Pinpoint the cell where the given text exists, returning its [X, Y] midpoint coordinate. 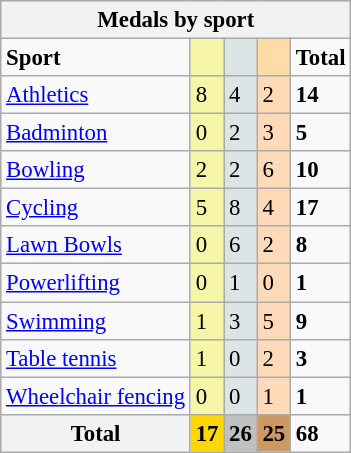
Wheelchair fencing [96, 396]
10 [320, 170]
Sport [96, 58]
26 [240, 433]
Powerlifting [96, 283]
Bowling [96, 170]
Table tennis [96, 358]
Lawn Bowls [96, 245]
14 [320, 95]
Cycling [96, 208]
Badminton [96, 133]
Athletics [96, 95]
68 [320, 433]
25 [274, 433]
9 [320, 321]
Medals by sport [176, 20]
Swimming [96, 321]
